Output the (x, y) coordinate of the center of the cell containing the given text.  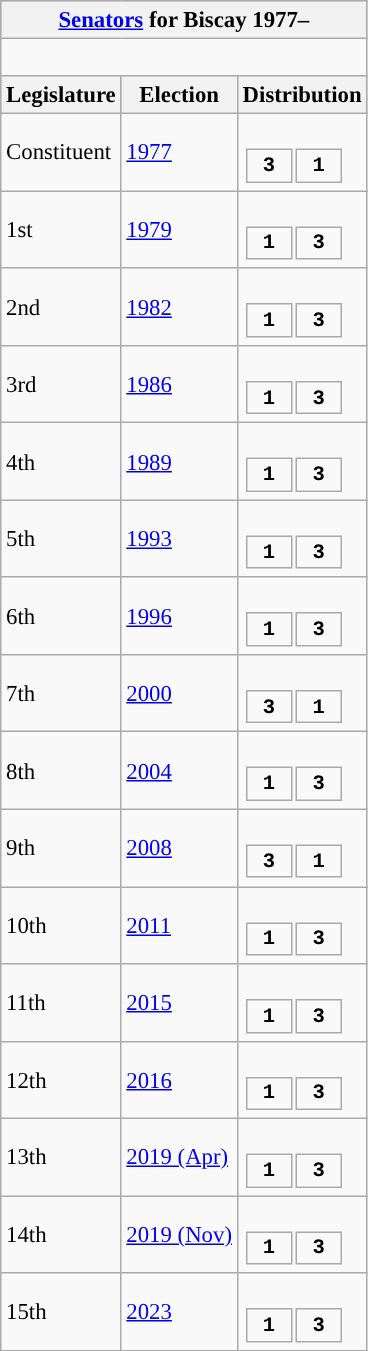
Distribution (302, 95)
1979 (179, 230)
14th (61, 1234)
Legislature (61, 95)
2016 (179, 1080)
2000 (179, 694)
2008 (179, 848)
6th (61, 616)
10th (61, 926)
12th (61, 1080)
1977 (179, 152)
2023 (179, 1312)
2019 (Nov) (179, 1234)
8th (61, 770)
Senators for Biscay 1977– (184, 20)
15th (61, 1312)
2019 (Apr) (179, 1158)
2nd (61, 306)
2011 (179, 926)
4th (61, 462)
1st (61, 230)
13th (61, 1158)
Election (179, 95)
1986 (179, 384)
1989 (179, 462)
2015 (179, 1002)
1993 (179, 538)
11th (61, 1002)
7th (61, 694)
1996 (179, 616)
Constituent (61, 152)
5th (61, 538)
9th (61, 848)
2004 (179, 770)
1982 (179, 306)
3rd (61, 384)
